Detect which cell encompasses the target text, then output its (x, y) center coordinate. 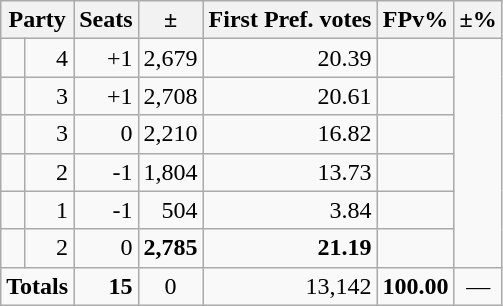
2,785 (170, 248)
Totals (38, 286)
± (170, 20)
20.39 (290, 58)
— (478, 286)
16.82 (290, 134)
Party (38, 20)
1,804 (170, 172)
FPv% (416, 20)
3.84 (290, 210)
2,708 (170, 96)
1 (48, 210)
Seats (106, 20)
First Pref. votes (290, 20)
±% (478, 20)
21.19 (290, 248)
13.73 (290, 172)
13,142 (290, 286)
15 (106, 286)
20.61 (290, 96)
4 (48, 58)
100.00 (416, 286)
2,679 (170, 58)
2,210 (170, 134)
504 (170, 210)
